Return [X, Y] of the center of cell containing provided text 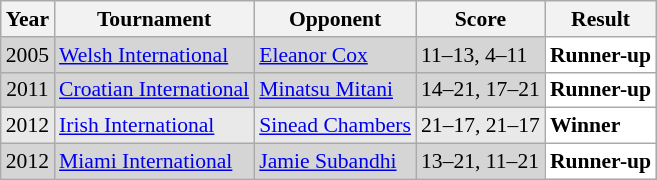
11–13, 4–11 [480, 55]
Opponent [335, 19]
13–21, 11–21 [480, 162]
Sinead Chambers [335, 126]
2005 [28, 55]
Year [28, 19]
14–21, 17–21 [480, 90]
Miami International [154, 162]
Eleanor Cox [335, 55]
Welsh International [154, 55]
Minatsu Mitani [335, 90]
Irish International [154, 126]
21–17, 21–17 [480, 126]
Result [600, 19]
Score [480, 19]
Tournament [154, 19]
Croatian International [154, 90]
Winner [600, 126]
2011 [28, 90]
Jamie Subandhi [335, 162]
